Search for the cell housing the specified text and yield its [x, y] center coordinate. 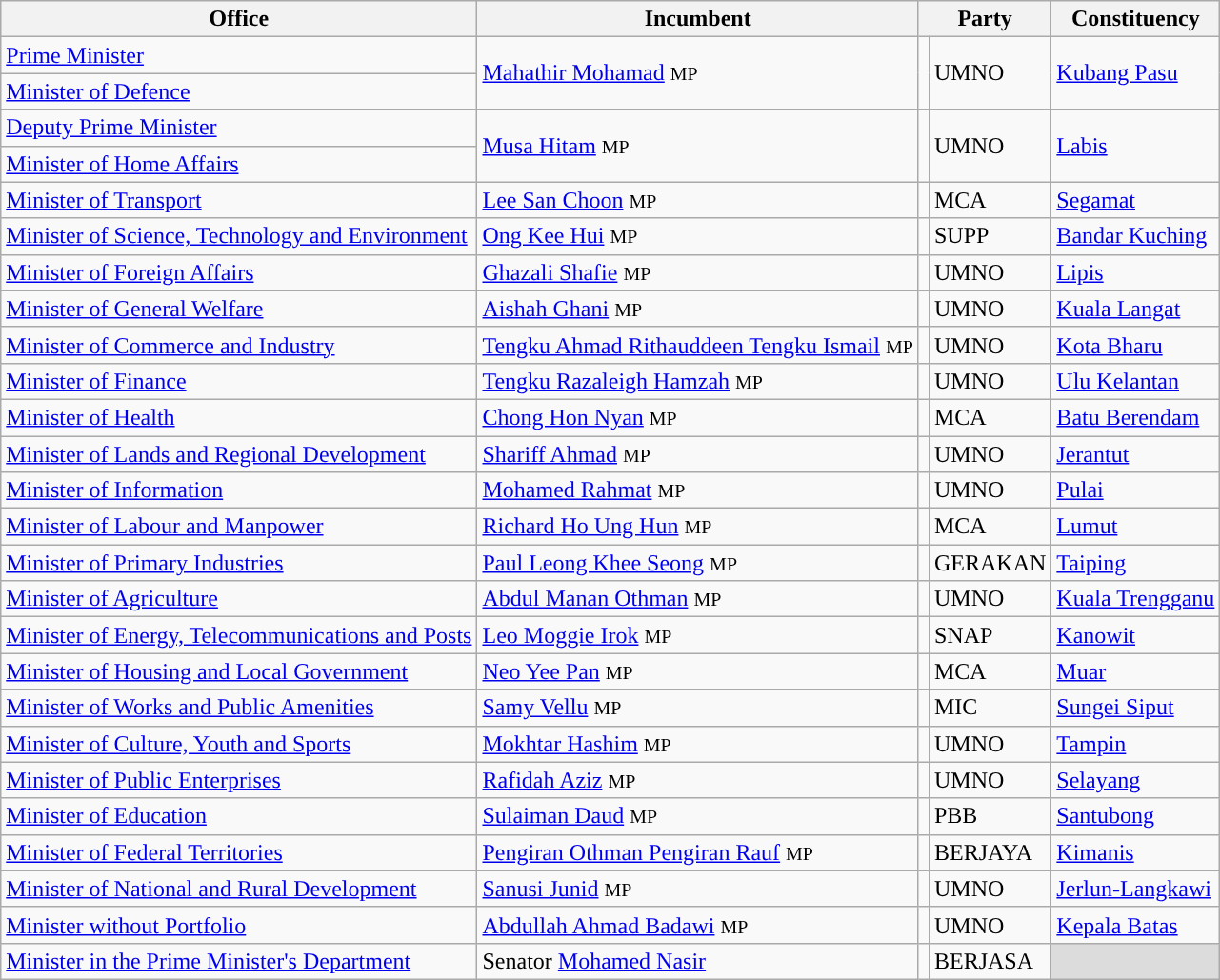
Bandar Kuching [1135, 236]
Lumut [1135, 527]
Sanusi Junid MP [697, 889]
Minister of National and Rural Development [239, 889]
Kota Bharu [1135, 345]
Minister of Education [239, 816]
Shariff Ahmad MP [697, 454]
Batu Berendam [1135, 417]
Lipis [1135, 272]
Samy Vellu MP [697, 708]
MIC [990, 708]
Minister without Portfolio [239, 925]
Ulu Kelantan [1135, 381]
Tampin [1135, 744]
Labis [1135, 146]
Kimanis [1135, 852]
Santubong [1135, 816]
Tengku Ahmad Rithauddeen Tengku Ismail MP [697, 345]
Kuala Trengganu [1135, 599]
Tengku Razaleigh Hamzah MP [697, 381]
Richard Ho Ung Hun MP [697, 527]
Deputy Prime Minister [239, 128]
SUPP [990, 236]
Minister of Finance [239, 381]
Taiping [1135, 563]
Prime Minister [239, 55]
Abdullah Ahmad Badawi MP [697, 925]
BERJASA [990, 961]
Party [985, 19]
Minister of Energy, Telecommunications and Posts [239, 635]
Minister of Federal Territories [239, 852]
Aishah Ghani MP [697, 309]
Lee San Choon MP [697, 200]
Pulai [1135, 490]
Sulaiman Daud MP [697, 816]
Mokhtar Hashim MP [697, 744]
GERAKAN [990, 563]
Mohamed Rahmat MP [697, 490]
Minister of Lands and Regional Development [239, 454]
Mahathir Mohamad MP [697, 73]
Minister of General Welfare [239, 309]
Neo Yee Pan MP [697, 671]
Kepala Batas [1135, 925]
Minister of Culture, Youth and Sports [239, 744]
Minister of Foreign Affairs [239, 272]
PBB [990, 816]
Incumbent [697, 19]
Pengiran Othman Pengiran Rauf MP [697, 852]
Minister of Primary Industries [239, 563]
Kubang Pasu [1135, 73]
Minister of Works and Public Amenities [239, 708]
Selayang [1135, 780]
Minister of Housing and Local Government [239, 671]
Minister of Science, Technology and Environment [239, 236]
Ghazali Shafie MP [697, 272]
Minister of Labour and Manpower [239, 527]
Rafidah Aziz MP [697, 780]
Minister in the Prime Minister's Department [239, 961]
Sungei Siput [1135, 708]
Paul Leong Khee Seong MP [697, 563]
Minister of Information [239, 490]
Constituency [1135, 19]
Minister of Defence [239, 91]
BERJAYA [990, 852]
Muar [1135, 671]
Jerlun-Langkawi [1135, 889]
Minister of Health [239, 417]
Kuala Langat [1135, 309]
Senator Mohamed Nasir [697, 961]
Chong Hon Nyan MP [697, 417]
SNAP [990, 635]
Minister of Transport [239, 200]
Minister of Agriculture [239, 599]
Abdul Manan Othman MP [697, 599]
Minister of Commerce and Industry [239, 345]
Segamat [1135, 200]
Jerantut [1135, 454]
Minister of Public Enterprises [239, 780]
Office [239, 19]
Leo Moggie Irok MP [697, 635]
Ong Kee Hui MP [697, 236]
Minister of Home Affairs [239, 164]
Musa Hitam MP [697, 146]
Kanowit [1135, 635]
